Extract the (X, Y) coordinate from the center of the cell holding the provided text.  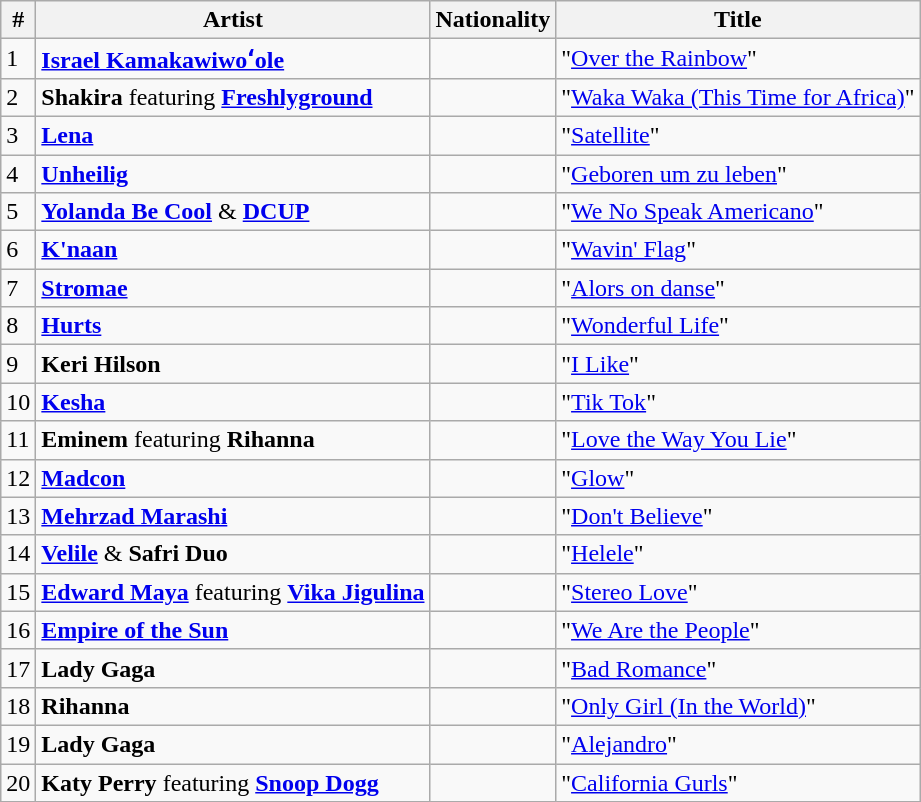
"Over the Rainbow" (738, 59)
"I Like" (738, 364)
"Wavin' Flag" (738, 250)
"Helele" (738, 554)
Edward Maya featuring Vika Jigulina (233, 592)
Katy Perry featuring Snoop Dogg (233, 783)
Lena (233, 135)
Hurts (233, 326)
Israel Kamakawiwoʻole (233, 59)
Nationality (493, 20)
11 (18, 440)
1 (18, 59)
Yolanda Be Cool & DCUP (233, 212)
16 (18, 630)
"Geboren um zu leben" (738, 173)
"California Gurls" (738, 783)
"We No Speak Americano" (738, 212)
17 (18, 668)
5 (18, 212)
Rihanna (233, 706)
10 (18, 402)
Artist (233, 20)
8 (18, 326)
14 (18, 554)
"Satellite" (738, 135)
"Love the Way You Lie" (738, 440)
K'naan (233, 250)
"We Are the People" (738, 630)
3 (18, 135)
Madcon (233, 478)
Unheilig (233, 173)
"Bad Romance" (738, 668)
"Waka Waka (This Time for Africa)" (738, 97)
"Don't Believe" (738, 516)
Kesha (233, 402)
# (18, 20)
Stromae (233, 288)
9 (18, 364)
Empire of the Sun (233, 630)
18 (18, 706)
12 (18, 478)
Title (738, 20)
13 (18, 516)
"Alors on danse" (738, 288)
19 (18, 744)
"Glow" (738, 478)
Keri Hilson (233, 364)
2 (18, 97)
Shakira featuring Freshlyground (233, 97)
"Stereo Love" (738, 592)
"Wonderful Life" (738, 326)
7 (18, 288)
Eminem featuring Rihanna (233, 440)
20 (18, 783)
Mehrzad Marashi (233, 516)
6 (18, 250)
4 (18, 173)
"Tik Tok" (738, 402)
"Alejandro" (738, 744)
"Only Girl (In the World)" (738, 706)
Velile & Safri Duo (233, 554)
15 (18, 592)
